Return the (x, y) coordinate for the center point of the cell that contains the specified text.  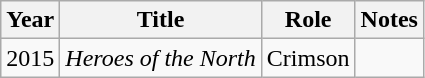
Role (308, 20)
Heroes of the North (160, 58)
Title (160, 20)
Year (30, 20)
Crimson (308, 58)
Notes (389, 20)
2015 (30, 58)
